Extract the [X, Y] coordinate from the center of the cell holding the provided text.  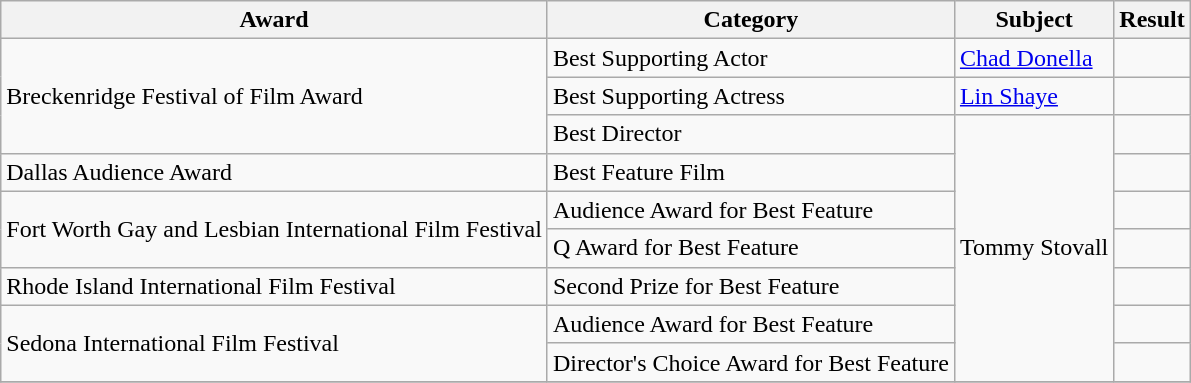
Director's Choice Award for Best Feature [750, 362]
Best Supporting Actress [750, 96]
Best Director [750, 134]
Rhode Island International Film Festival [274, 286]
Dallas Audience Award [274, 172]
Subject [1034, 20]
Second Prize for Best Feature [750, 286]
Breckenridge Festival of Film Award [274, 96]
Fort Worth Gay and Lesbian International Film Festival [274, 229]
Best Feature Film [750, 172]
Chad Donella [1034, 58]
Sedona International Film Festival [274, 343]
Lin Shaye [1034, 96]
Best Supporting Actor [750, 58]
Category [750, 20]
Q Award for Best Feature [750, 248]
Tommy Stovall [1034, 248]
Award [274, 20]
Result [1152, 20]
